Extract the (X, Y) coordinate from the center of the cell holding the provided text.  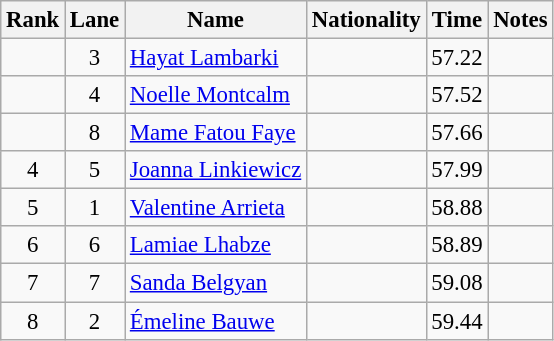
58.89 (457, 245)
1 (95, 208)
Nationality (366, 20)
Lamiae Lhabze (216, 245)
58.88 (457, 208)
Noelle Montcalm (216, 95)
Émeline Bauwe (216, 321)
Sanda Belgyan (216, 283)
57.22 (457, 58)
57.66 (457, 133)
59.44 (457, 321)
Rank (33, 20)
57.99 (457, 170)
Hayat Lambarki (216, 58)
Valentine Arrieta (216, 208)
2 (95, 321)
Mame Fatou Faye (216, 133)
Name (216, 20)
Lane (95, 20)
3 (95, 58)
57.52 (457, 95)
Time (457, 20)
59.08 (457, 283)
Joanna Linkiewicz (216, 170)
Notes (520, 20)
